Pinpoint the cell where the given text exists, returning its [X, Y] midpoint coordinate. 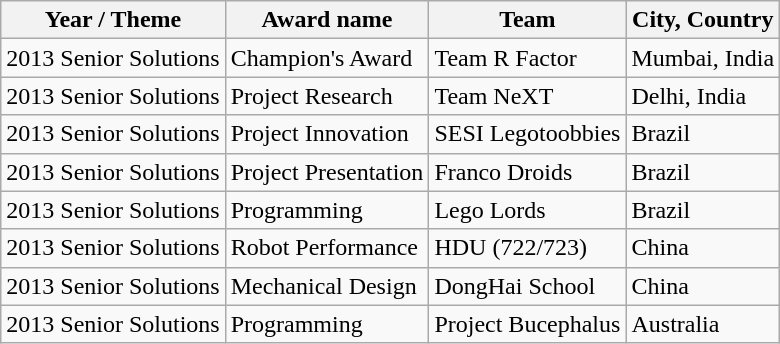
City, Country [703, 20]
Project Research [327, 96]
Champion's Award [327, 58]
DongHai School [528, 286]
Project Innovation [327, 134]
Mechanical Design [327, 286]
Team NeXT [528, 96]
Team [528, 20]
Franco Droids [528, 172]
SESI Legotoobbies [528, 134]
Delhi, India [703, 96]
Project Presentation [327, 172]
Lego Lords [528, 210]
Team R Factor [528, 58]
Project Bucephalus [528, 324]
Year / Theme [113, 20]
HDU (722/723) [528, 248]
Australia [703, 324]
Robot Performance [327, 248]
Award name [327, 20]
Mumbai, India [703, 58]
